Detect which cell encompasses the target text, then output its [x, y] center coordinate. 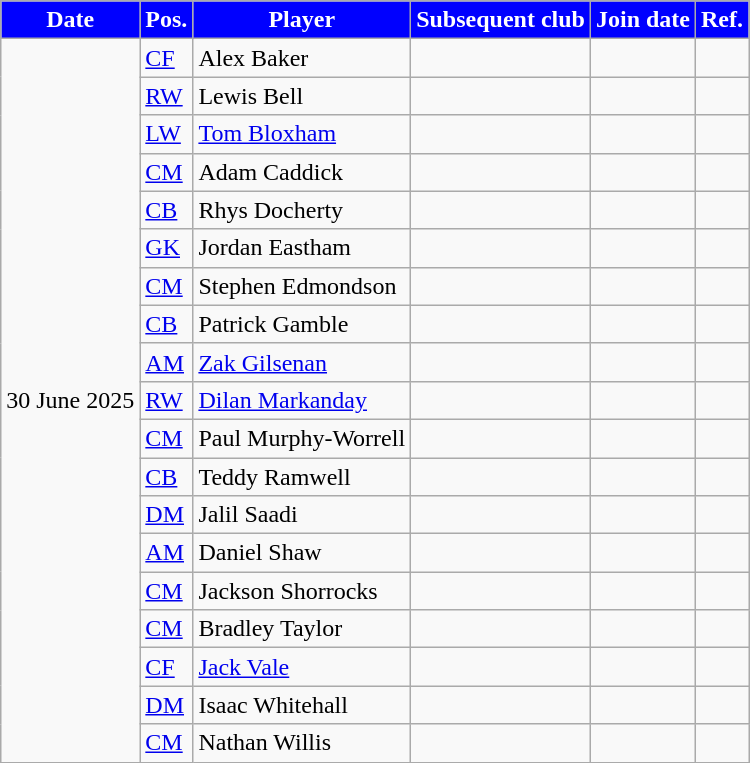
Teddy Ramwell [302, 477]
Tom Bloxham [302, 134]
Jack Vale [302, 667]
Jalil Saadi [302, 515]
Pos. [166, 20]
Bradley Taylor [302, 629]
GK [166, 248]
LW [166, 134]
Daniel Shaw [302, 553]
Nathan Willis [302, 743]
Patrick Gamble [302, 324]
Isaac Whitehall [302, 705]
Alex Baker [302, 58]
Date [70, 20]
Paul Murphy-Worrell [302, 438]
Stephen Edmondson [302, 286]
Rhys Docherty [302, 210]
Dilan Markanday [302, 400]
Ref. [722, 20]
Player [302, 20]
Join date [642, 20]
Zak Gilsenan [302, 362]
Jackson Shorrocks [302, 591]
Jordan Eastham [302, 248]
30 June 2025 [70, 400]
Adam Caddick [302, 172]
Lewis Bell [302, 96]
Subsequent club [501, 20]
